Find where the given text appears and provide that cell's center as (X, Y) coordinate. 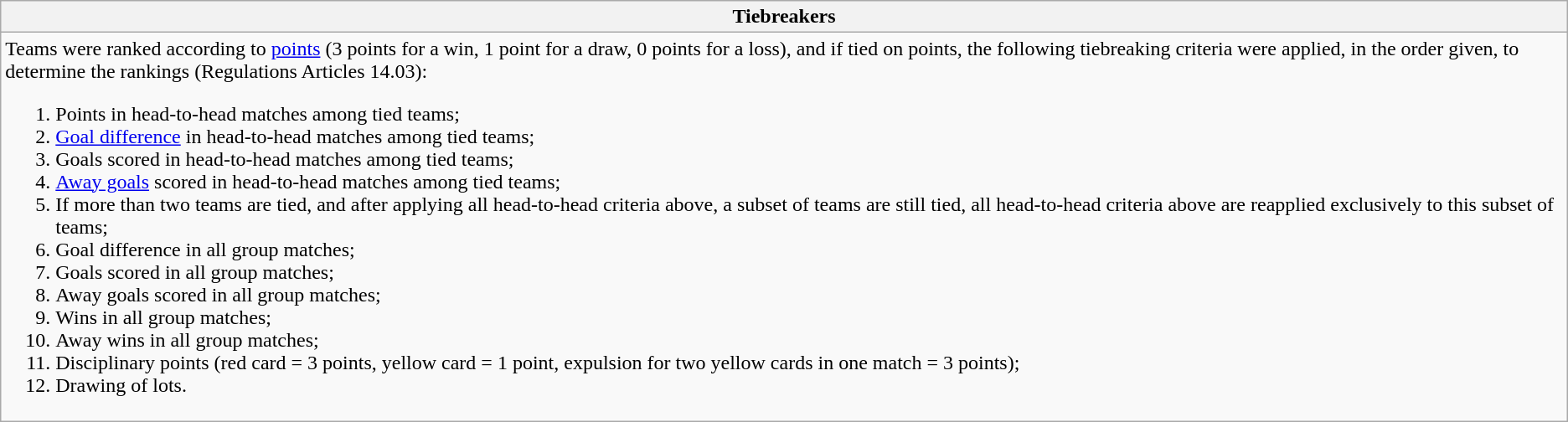
Tiebreakers (784, 17)
